Scan for the cell matching the given text and deliver its (X, Y) coordinate at center. 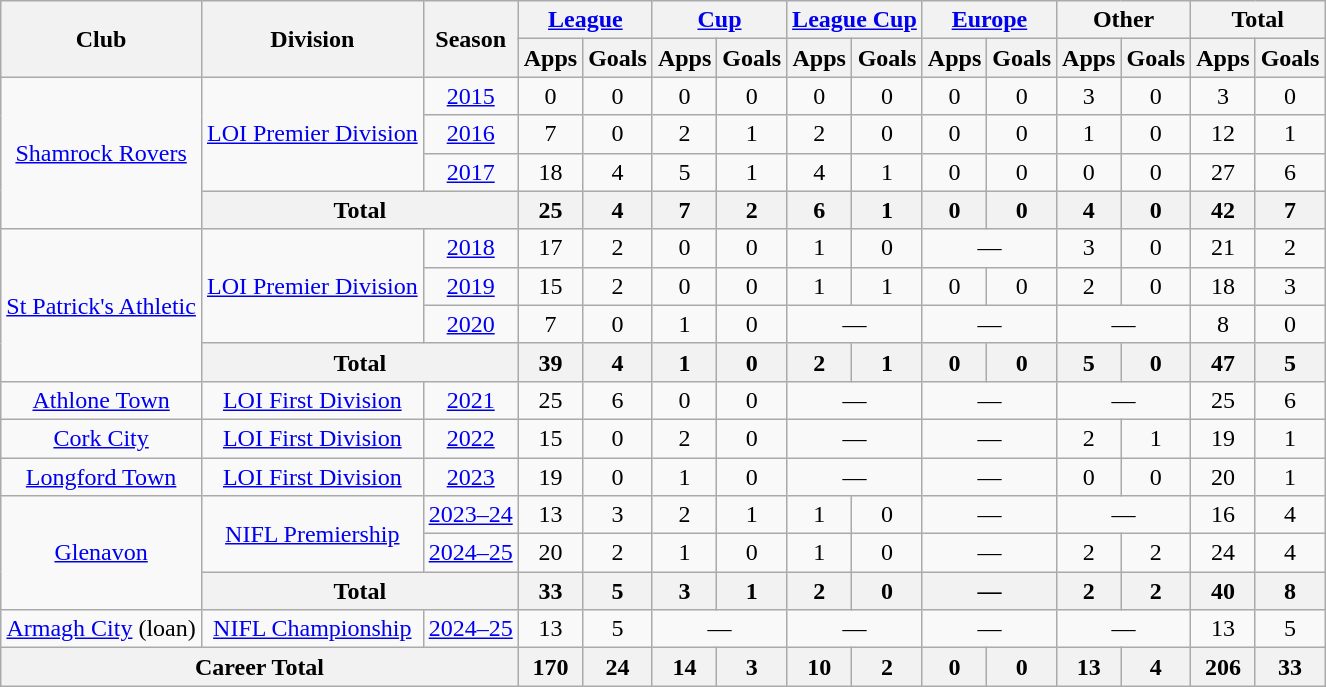
2015 (470, 96)
12 (1223, 134)
10 (820, 667)
Career Total (260, 667)
16 (1223, 515)
2019 (470, 286)
2021 (470, 400)
Glenavon (102, 553)
206 (1223, 667)
2023 (470, 477)
League (585, 20)
170 (550, 667)
Longford Town (102, 477)
Armagh City (loan) (102, 629)
2023–24 (470, 515)
17 (550, 248)
21 (1223, 248)
40 (1223, 591)
2017 (470, 172)
Cup (719, 20)
2016 (470, 134)
27 (1223, 172)
NIFL Premiership (312, 534)
47 (1223, 362)
Season (470, 39)
NIFL Championship (312, 629)
Europe (989, 20)
14 (684, 667)
Other (1124, 20)
Shamrock Rovers (102, 153)
Division (312, 39)
2020 (470, 324)
2018 (470, 248)
St Patrick's Athletic (102, 305)
39 (550, 362)
2022 (470, 438)
Club (102, 39)
42 (1223, 210)
Cork City (102, 438)
League Cup (855, 20)
Athlone Town (102, 400)
